Output the [x, y] coordinate of the center of the cell containing the given text.  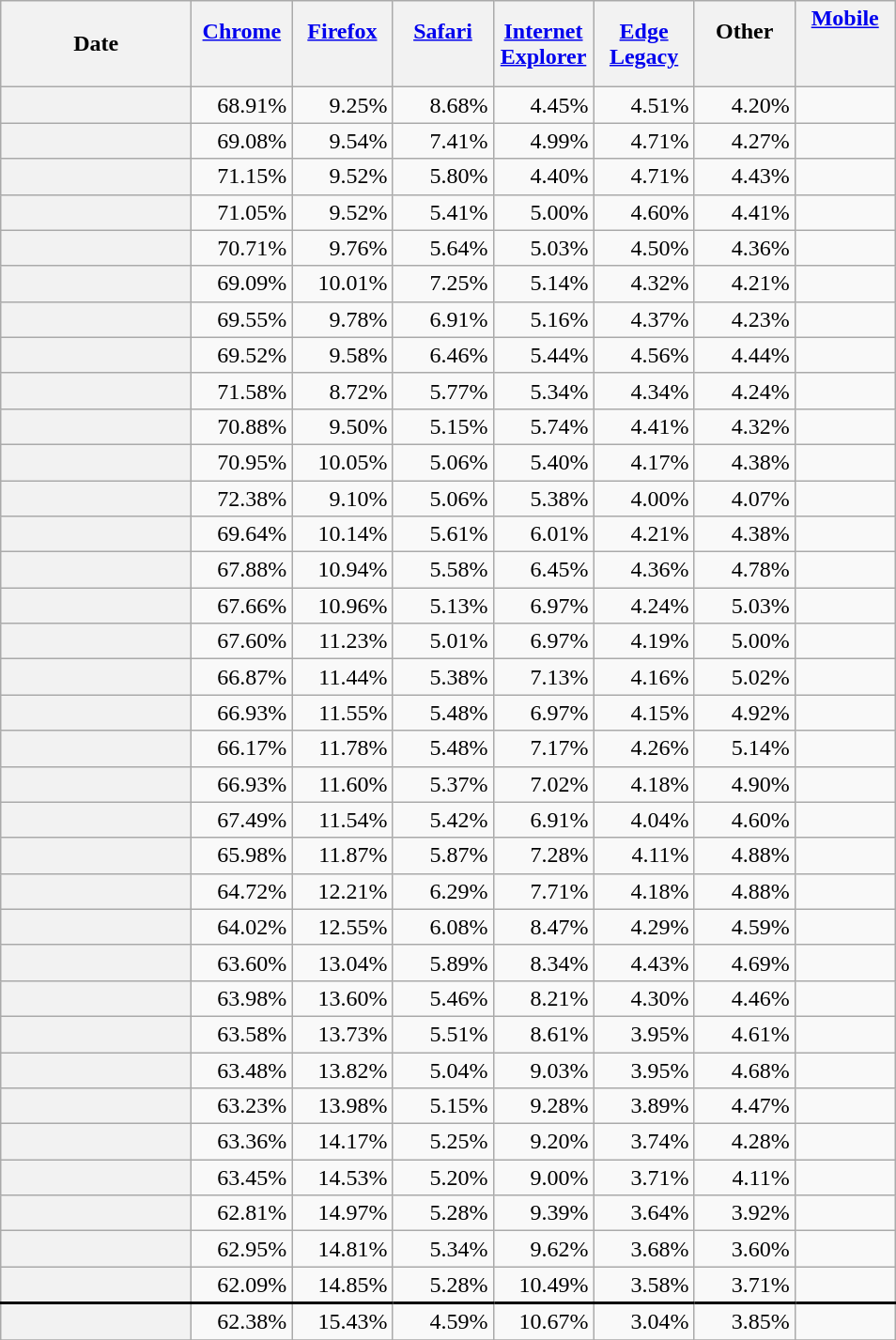
4.40% [543, 177]
Safari [443, 44]
4.20% [744, 105]
Mobile [845, 44]
7.17% [543, 748]
5.74% [543, 426]
5.16% [543, 319]
15.43% [342, 1322]
14.85% [342, 1285]
5.01% [443, 641]
7.13% [543, 677]
63.45% [242, 1178]
5.61% [443, 534]
4.50% [644, 248]
71.15% [242, 177]
4.37% [644, 319]
13.98% [342, 1106]
11.87% [342, 855]
14.97% [342, 1213]
5.25% [443, 1142]
4.46% [744, 998]
5.41% [443, 212]
13.73% [342, 1034]
12.21% [342, 891]
4.15% [644, 713]
9.50% [342, 426]
4.78% [744, 570]
4.61% [744, 1034]
4.23% [744, 319]
11.54% [342, 820]
11.23% [342, 641]
11.78% [342, 748]
8.47% [543, 927]
5.77% [443, 391]
63.48% [242, 1070]
9.00% [543, 1178]
63.58% [242, 1034]
4.07% [744, 499]
66.87% [242, 677]
62.38% [242, 1322]
6.29% [443, 891]
3.58% [644, 1285]
5.64% [443, 248]
InternetExplorer [543, 44]
9.39% [543, 1213]
9.03% [543, 1070]
10.05% [342, 462]
63.98% [242, 998]
Other [744, 44]
5.51% [443, 1034]
3.85% [744, 1322]
5.37% [443, 784]
65.98% [242, 855]
4.26% [644, 748]
67.60% [242, 641]
4.19% [644, 641]
62.09% [242, 1285]
10.94% [342, 570]
4.99% [543, 141]
9.78% [342, 319]
67.88% [242, 570]
6.46% [443, 355]
4.30% [644, 998]
EdgeLegacy [644, 44]
8.68% [443, 105]
64.02% [242, 927]
63.36% [242, 1142]
14.17% [342, 1142]
4.45% [543, 105]
5.87% [443, 855]
5.89% [443, 963]
10.01% [342, 284]
9.20% [543, 1142]
6.08% [443, 927]
4.51% [644, 105]
67.49% [242, 820]
71.58% [242, 391]
9.54% [342, 141]
9.76% [342, 248]
5.42% [443, 820]
71.05% [242, 212]
4.68% [744, 1070]
7.02% [543, 784]
66.17% [242, 748]
5.04% [443, 1070]
4.28% [744, 1142]
69.64% [242, 534]
4.69% [744, 963]
11.44% [342, 677]
4.92% [744, 713]
4.34% [644, 391]
4.47% [744, 1106]
7.28% [543, 855]
62.81% [242, 1213]
7.41% [443, 141]
10.67% [543, 1322]
14.81% [342, 1249]
70.95% [242, 462]
5.80% [443, 177]
Date [96, 44]
8.21% [543, 998]
11.60% [342, 784]
4.44% [744, 355]
3.92% [744, 1213]
9.28% [543, 1106]
3.60% [744, 1249]
63.23% [242, 1106]
4.56% [644, 355]
Firefox [342, 44]
7.71% [543, 891]
69.55% [242, 319]
6.45% [543, 570]
68.91% [242, 105]
10.49% [543, 1285]
69.52% [242, 355]
14.53% [342, 1178]
8.34% [543, 963]
5.44% [543, 355]
9.10% [342, 499]
63.60% [242, 963]
Chrome [242, 44]
4.16% [644, 677]
5.20% [443, 1178]
9.25% [342, 105]
4.29% [644, 927]
70.71% [242, 248]
69.08% [242, 141]
67.66% [242, 606]
10.96% [342, 606]
64.72% [242, 891]
3.74% [644, 1142]
4.90% [744, 784]
5.02% [744, 677]
8.72% [342, 391]
13.60% [342, 998]
8.61% [543, 1034]
7.25% [443, 284]
11.55% [342, 713]
3.68% [644, 1249]
5.46% [443, 998]
13.82% [342, 1070]
3.04% [644, 1322]
12.55% [342, 927]
4.04% [644, 820]
5.13% [443, 606]
62.95% [242, 1249]
10.14% [342, 534]
9.58% [342, 355]
4.17% [644, 462]
4.27% [744, 141]
69.09% [242, 284]
3.64% [644, 1213]
13.04% [342, 963]
5.40% [543, 462]
3.89% [644, 1106]
9.62% [543, 1249]
5.58% [443, 570]
6.01% [543, 534]
72.38% [242, 499]
70.88% [242, 426]
4.00% [644, 499]
